Detect which cell encompasses the target text, then output its [X, Y] center coordinate. 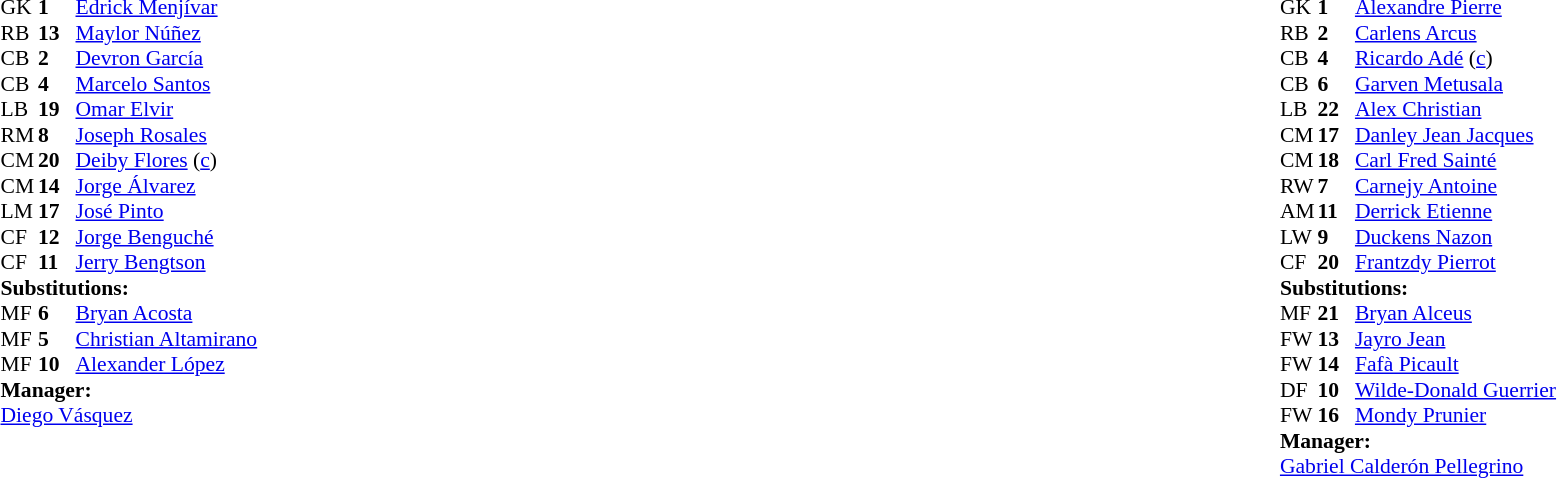
Alexander López [167, 365]
Maylor Núñez [167, 33]
18 [1336, 161]
José Pinto [167, 211]
21 [1336, 313]
LM [19, 211]
Jerry Bengtson [167, 263]
22 [1336, 109]
Frantzdy Pierrot [1456, 263]
Garven Metusala [1456, 84]
5 [57, 339]
19 [57, 109]
Mondy Prunier [1456, 415]
DF [1299, 390]
RM [19, 135]
Marcelo Santos [167, 84]
Jorge Benguché [167, 237]
8 [57, 135]
Bryan Acosta [167, 313]
Alex Christian [1456, 109]
Danley Jean Jacques [1456, 135]
Joseph Rosales [167, 135]
Deiby Flores (c) [167, 161]
Carl Fred Sainté [1456, 161]
Duckens Nazon [1456, 237]
LW [1299, 237]
Carnejy Antoine [1456, 186]
Jorge Álvarez [167, 186]
Omar Elvir [167, 109]
Devron García [167, 59]
AM [1299, 211]
Wilde-Donald Guerrier [1456, 390]
Fafà Picault [1456, 365]
Bryan Alceus [1456, 313]
12 [57, 237]
7 [1336, 186]
Carlens Arcus [1456, 33]
Christian Altamirano [167, 339]
Diego Vásquez [128, 415]
Jayro Jean [1456, 339]
16 [1336, 415]
RW [1299, 186]
Ricardo Adé (c) [1456, 59]
Derrick Etienne [1456, 211]
9 [1336, 237]
